Output the [X, Y] coordinate of the center of the cell containing the given text.  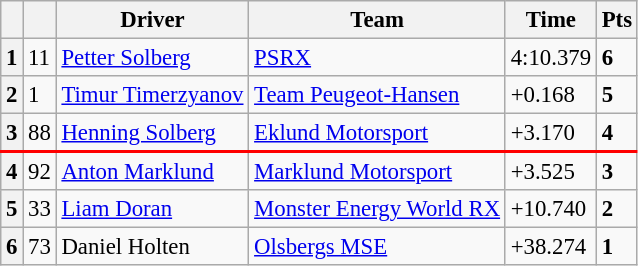
PSRX [378, 58]
+3.525 [550, 171]
Timur Timerzyanov [152, 95]
Marklund Motorsport [378, 171]
Team Peugeot-Hansen [378, 95]
88 [40, 133]
Team [378, 20]
+3.170 [550, 133]
Eklund Motorsport [378, 133]
Daniel Holten [152, 247]
+10.740 [550, 209]
Anton Marklund [152, 171]
Time [550, 20]
Monster Energy World RX [378, 209]
+38.274 [550, 247]
33 [40, 209]
Henning Solberg [152, 133]
4:10.379 [550, 58]
+0.168 [550, 95]
Driver [152, 20]
Olsbergs MSE [378, 247]
11 [40, 58]
Petter Solberg [152, 58]
Liam Doran [152, 209]
Pts [616, 20]
73 [40, 247]
92 [40, 171]
